Extract the (x, y) coordinate from the center of the cell holding the provided text.  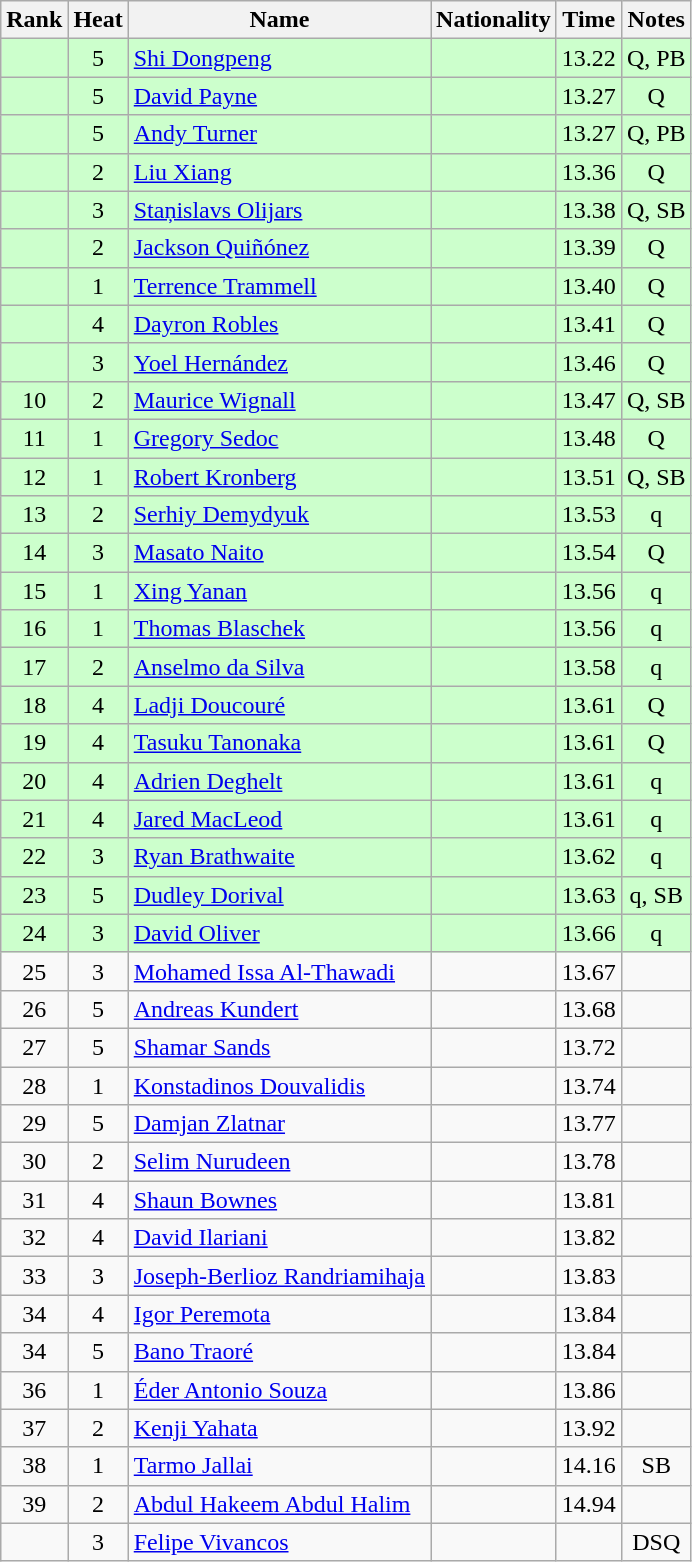
13.40 (588, 286)
Ryan Brathwaite (279, 857)
28 (34, 1085)
12 (34, 477)
15 (34, 591)
Xing Yanan (279, 591)
Selim Nurudeen (279, 1162)
Masato Naito (279, 553)
Shi Dongpeng (279, 58)
Joseph-Berlioz Randriamihaja (279, 1276)
31 (34, 1200)
33 (34, 1276)
Éder Antonio Souza (279, 1390)
Andy Turner (279, 134)
Tarmo Jallai (279, 1466)
Rank (34, 20)
13.81 (588, 1200)
13.68 (588, 1009)
38 (34, 1466)
13.74 (588, 1085)
37 (34, 1428)
Dudley Dorival (279, 895)
Kenji Yahata (279, 1428)
Staņislavs Olijars (279, 210)
Anselmo da Silva (279, 667)
Liu Xiang (279, 172)
Igor Peremota (279, 1314)
David Ilariani (279, 1238)
18 (34, 705)
26 (34, 1009)
Nationality (494, 20)
Felipe Vivancos (279, 1542)
20 (34, 781)
13.66 (588, 933)
Heat (98, 20)
David Payne (279, 96)
13.58 (588, 667)
Mohamed Issa Al-Thawadi (279, 971)
Andreas Kundert (279, 1009)
Damjan Zlatnar (279, 1124)
Konstadinos Douvalidis (279, 1085)
13.36 (588, 172)
Notes (656, 20)
11 (34, 438)
39 (34, 1504)
Adrien Deghelt (279, 781)
13.86 (588, 1390)
32 (34, 1238)
Ladji Doucouré (279, 705)
13.82 (588, 1238)
Serhiy Demydyuk (279, 515)
27 (34, 1047)
Tasuku Tanonaka (279, 743)
Jared MacLeod (279, 819)
13.41 (588, 324)
22 (34, 857)
13.83 (588, 1276)
Thomas Blaschek (279, 629)
Bano Traoré (279, 1352)
29 (34, 1124)
21 (34, 819)
13.48 (588, 438)
Abdul Hakeem Abdul Halim (279, 1504)
23 (34, 895)
14 (34, 553)
13.54 (588, 553)
24 (34, 933)
13.63 (588, 895)
13.47 (588, 400)
13.92 (588, 1428)
Name (279, 20)
13.46 (588, 362)
SB (656, 1466)
Time (588, 20)
Shaun Bownes (279, 1200)
13.53 (588, 515)
DSQ (656, 1542)
Terrence Trammell (279, 286)
30 (34, 1162)
13.39 (588, 248)
13.51 (588, 477)
Maurice Wignall (279, 400)
13.67 (588, 971)
10 (34, 400)
13.78 (588, 1162)
13.38 (588, 210)
36 (34, 1390)
17 (34, 667)
q, SB (656, 895)
13.62 (588, 857)
Robert Kronberg (279, 477)
14.16 (588, 1466)
13.72 (588, 1047)
14.94 (588, 1504)
Yoel Hernández (279, 362)
25 (34, 971)
13.77 (588, 1124)
Gregory Sedoc (279, 438)
Dayron Robles (279, 324)
13.22 (588, 58)
16 (34, 629)
13 (34, 515)
19 (34, 743)
Shamar Sands (279, 1047)
David Oliver (279, 933)
Jackson Quiñónez (279, 248)
